Scan for the cell matching the given text and deliver its [x, y] coordinate at center. 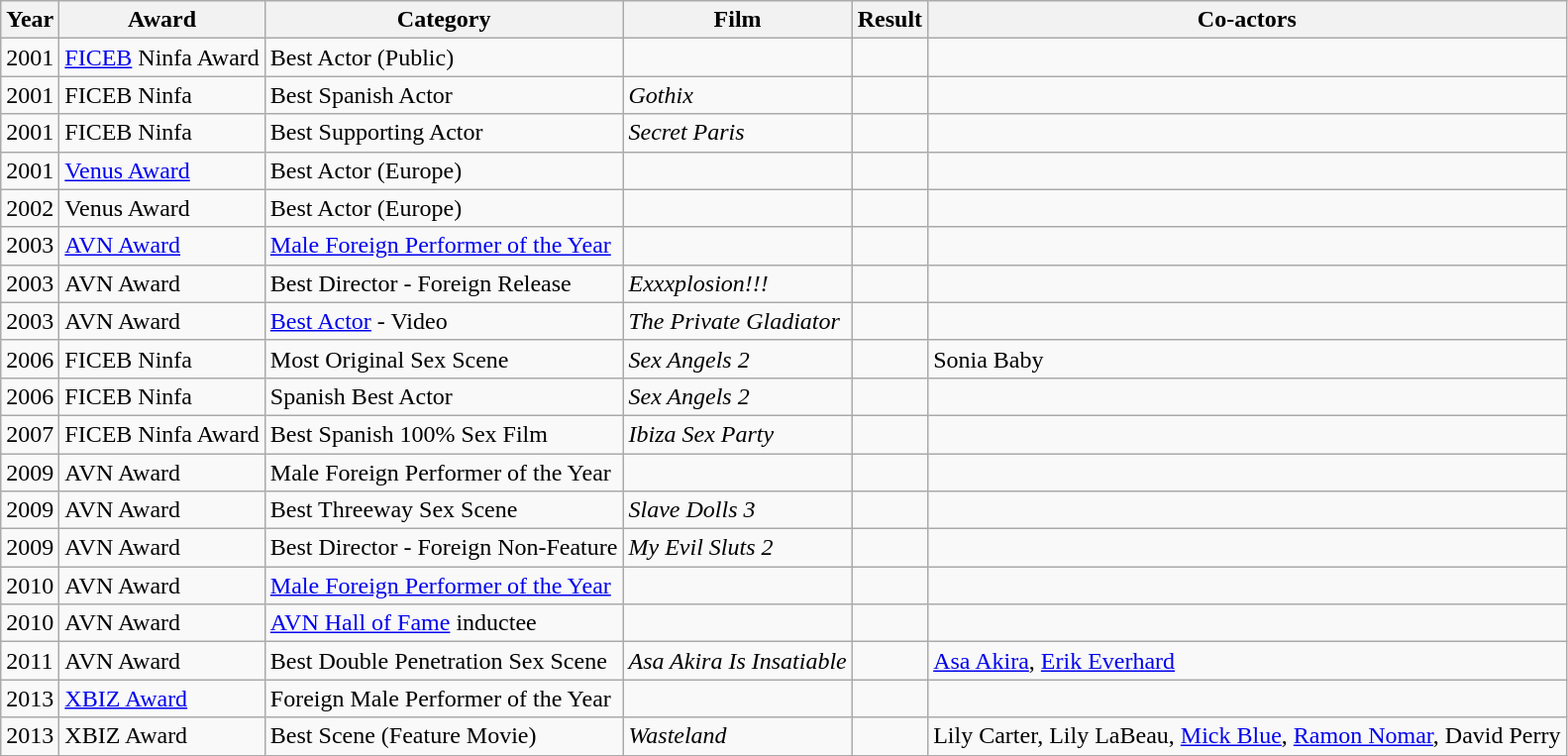
Best Actor - Video [444, 321]
AVN Hall of Fame inductee [444, 623]
Result [889, 20]
Best Double Penetration Sex Scene [444, 661]
My Evil Sluts 2 [737, 548]
Best Threeway Sex Scene [444, 510]
2002 [30, 208]
Ibiza Sex Party [737, 434]
Best Scene (Feature Movie) [444, 736]
Co-actors [1247, 20]
Asa Akira, Erik Everhard [1247, 661]
Best Spanish 100% Sex Film [444, 434]
Best Supporting Actor [444, 133]
Spanish Best Actor [444, 396]
Most Original Sex Scene [444, 359]
Best Spanish Actor [444, 95]
Lily Carter, Lily LaBeau, Mick Blue, Ramon Nomar, David Perry [1247, 736]
Category [444, 20]
2011 [30, 661]
Exxxplosion!!! [737, 283]
Asa Akira Is Insatiable [737, 661]
Gothix [737, 95]
Wasteland [737, 736]
Foreign Male Performer of the Year [444, 699]
Film [737, 20]
Best Director - Foreign Release [444, 283]
Best Director - Foreign Non-Feature [444, 548]
Year [30, 20]
Sonia Baby [1247, 359]
Slave Dolls 3 [737, 510]
2007 [30, 434]
Secret Paris [737, 133]
Award [162, 20]
The Private Gladiator [737, 321]
Best Actor (Public) [444, 57]
